Provide the (x, y) coordinate of the cell's center where the given text is located.  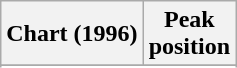
Chart (1996) (72, 34)
Peakposition (189, 34)
